Detect which cell encompasses the target text, then output its [X, Y] center coordinate. 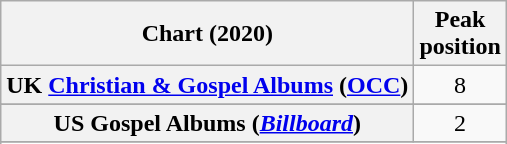
2 [460, 123]
Peakposition [460, 34]
UK Christian & Gospel Albums (OCC) [208, 85]
8 [460, 85]
US Gospel Albums (Billboard) [208, 123]
Chart (2020) [208, 34]
